Return [X, Y] of the center of cell containing provided text 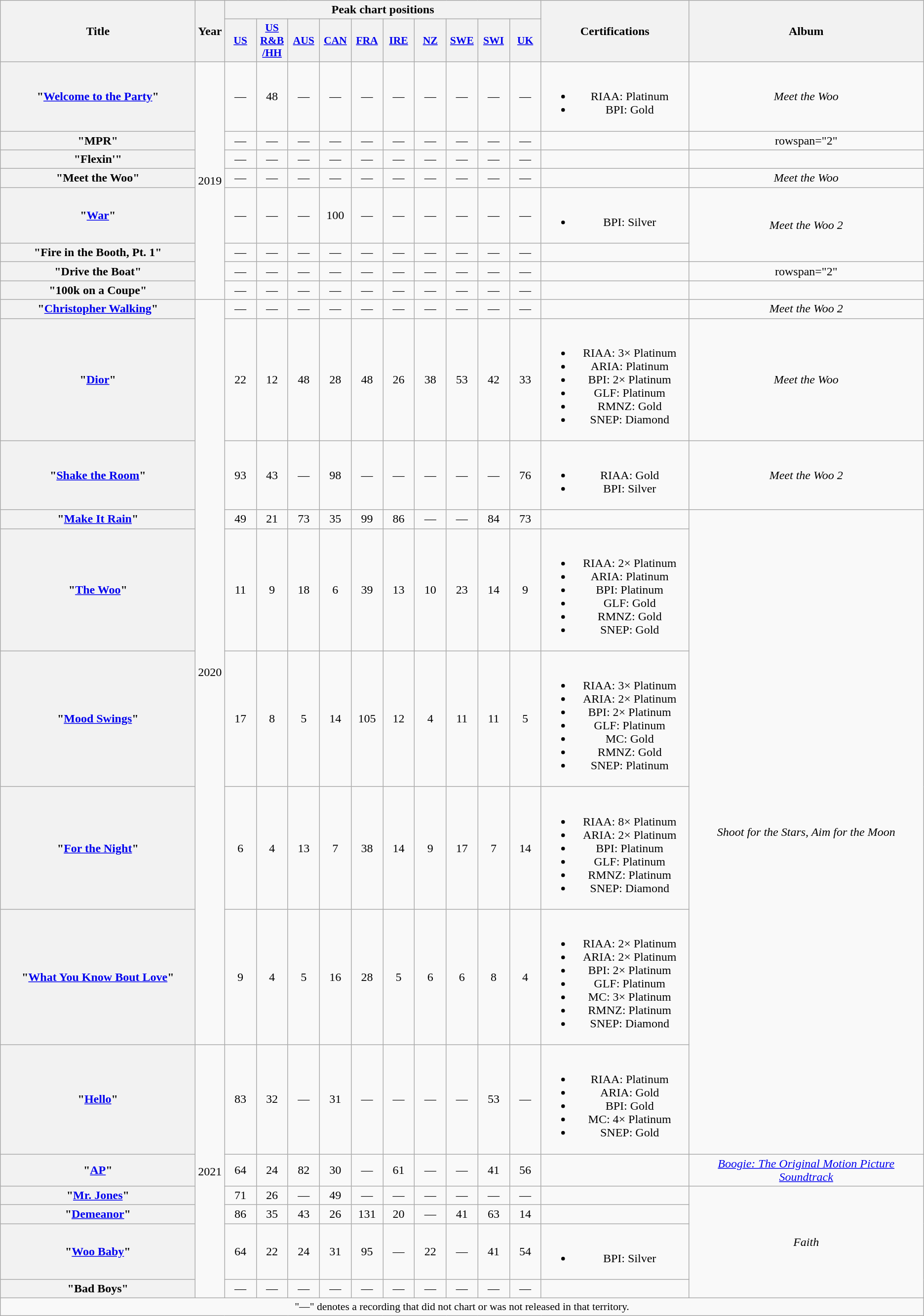
RIAA: 3× PlatinumARIA: PlatinumBPI: 2× PlatinumGLF: PlatinumRMNZ: GoldSNEP: Diamond [615, 379]
IRE [399, 40]
56 [525, 1169]
"Welcome to the Party" [98, 96]
"Christopher Walking" [98, 309]
63 [494, 1214]
CAN [335, 40]
RIAA: 2× PlatinumARIA: PlatinumBPI: PlatinumGLF: GoldRMNZ: GoldSNEP: Gold [615, 590]
95 [367, 1251]
Boogie: The Original Motion Picture Soundtrack [806, 1169]
USR&B/HH [272, 40]
"The Woo" [98, 590]
131 [367, 1214]
18 [304, 590]
"Shake the Room" [98, 475]
33 [525, 379]
Year [210, 32]
"Make It Rain" [98, 519]
82 [304, 1169]
2020 [210, 672]
Certifications [615, 32]
30 [335, 1169]
2021 [210, 1171]
83 [240, 1099]
"—" denotes a recording that did not chart or was not released in that territory. [462, 1307]
US [240, 40]
39 [367, 590]
84 [494, 519]
"Mr. Jones" [98, 1196]
Peak chart positions [383, 10]
"MPR" [98, 141]
Title [98, 32]
Shoot for the Stars, Aim for the Moon [806, 832]
"AP" [98, 1169]
Album [806, 32]
RIAA: PlatinumARIA: GoldBPI: GoldMC: 4× PlatinumSNEP: Gold [615, 1099]
2019 [210, 181]
RIAA: 3× PlatinumARIA: 2× PlatinumBPI: 2× PlatinumGLF: PlatinumMC: GoldRMNZ: GoldSNEP: Platinum [615, 718]
"Drive the Boat" [98, 271]
"Demeanor" [98, 1214]
"Flexin'" [98, 159]
RIAA: 2× PlatinumARIA: 2× PlatinumBPI: 2× PlatinumGLF: PlatinumMC: 3× PlatinumRMNZ: PlatinumSNEP: Diamond [615, 977]
"War" [98, 215]
100 [335, 215]
76 [525, 475]
NZ [430, 40]
"For the Night" [98, 848]
"Mood Swings" [98, 718]
98 [335, 475]
RIAA: GoldBPI: Silver [615, 475]
RIAA: PlatinumBPI: Gold [615, 96]
"What You Know Bout Love" [98, 977]
105 [367, 718]
16 [335, 977]
Faith [806, 1242]
"Woo Baby" [98, 1251]
AUS [304, 40]
RIAA: 8× PlatinumARIA: 2× PlatinumBPI: PlatinumGLF: PlatinumRMNZ: PlatinumSNEP: Diamond [615, 848]
61 [399, 1169]
93 [240, 475]
"Dior" [98, 379]
"Hello" [98, 1099]
42 [494, 379]
"Bad Boys" [98, 1289]
54 [525, 1251]
FRA [367, 40]
23 [462, 590]
"100k on a Coupe" [98, 290]
99 [367, 519]
32 [272, 1099]
SWE [462, 40]
UK [525, 40]
21 [272, 519]
SWI [494, 40]
"Fire in the Booth, Pt. 1" [98, 253]
71 [240, 1196]
10 [430, 590]
"Meet the Woo" [98, 178]
20 [399, 1214]
